Provide the [X, Y] coordinate of the cell's center where the given text is located.  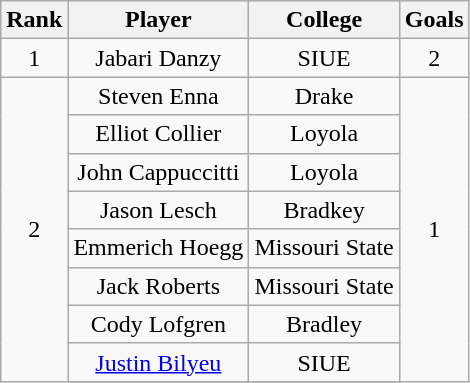
Jabari Danzy [158, 58]
Goals [434, 20]
Jack Roberts [158, 286]
Elliot Collier [158, 134]
Bradkey [324, 210]
Rank [34, 20]
Steven Enna [158, 96]
Player [158, 20]
John Cappuccitti [158, 172]
Emmerich Hoegg [158, 248]
College [324, 20]
Jason Lesch [158, 210]
Cody Lofgren [158, 324]
Bradley [324, 324]
Drake [324, 96]
Justin Bilyeu [158, 362]
